Provide the [X, Y] coordinate of the cell's center where the given text is located.  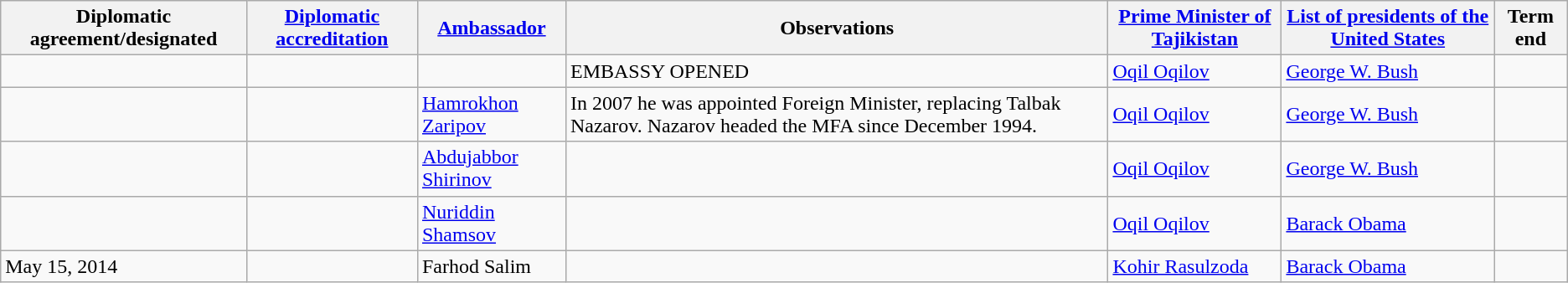
Farhod Salim [491, 266]
In 2007 he was appointed Foreign Minister, replacing Talbak Nazarov. Nazarov headed the MFA since December 1994. [836, 114]
List of presidents of the United States [1388, 28]
Hamrokhon Zaripov [491, 114]
Ambassador [491, 28]
May 15, 2014 [124, 266]
Term end [1531, 28]
Observations [836, 28]
Abdujabbor Shirinov [491, 169]
Diplomatic agreement/designated [124, 28]
Diplomatic accreditation [332, 28]
Prime Minister of Tajikistan [1194, 28]
Kohir Rasulzoda [1194, 266]
Nuriddin Shamsov [491, 223]
EMBASSY OPENED [836, 71]
